Extract the [X, Y] coordinate from the center of the cell holding the provided text.  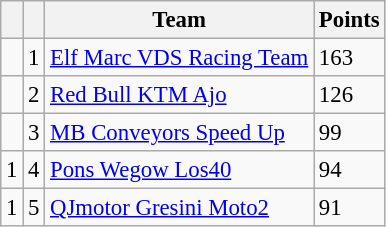
91 [350, 208]
4 [34, 170]
Points [350, 20]
94 [350, 170]
Pons Wegow Los40 [180, 170]
Team [180, 20]
99 [350, 133]
MB Conveyors Speed Up [180, 133]
Elf Marc VDS Racing Team [180, 58]
2 [34, 95]
3 [34, 133]
163 [350, 58]
126 [350, 95]
5 [34, 208]
Red Bull KTM Ajo [180, 95]
QJmotor Gresini Moto2 [180, 208]
